Scan for the cell matching the given text and deliver its (X, Y) coordinate at center. 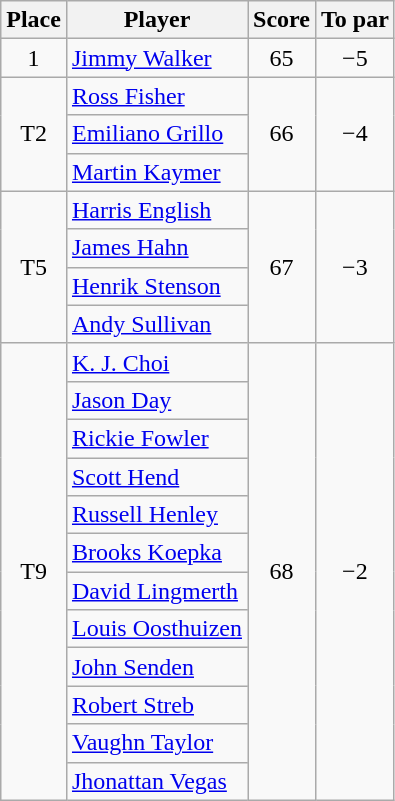
Louis Oosthuizen (156, 629)
Henrik Stenson (156, 286)
T2 (34, 134)
Ross Fisher (156, 96)
David Lingmerth (156, 591)
67 (282, 267)
Andy Sullivan (156, 324)
Place (34, 20)
To par (354, 20)
66 (282, 134)
T5 (34, 267)
James Hahn (156, 248)
Jason Day (156, 400)
Jimmy Walker (156, 58)
Scott Hend (156, 477)
65 (282, 58)
Robert Streb (156, 705)
−2 (354, 572)
68 (282, 572)
Player (156, 20)
T9 (34, 572)
Score (282, 20)
1 (34, 58)
Vaughn Taylor (156, 743)
Rickie Fowler (156, 438)
Martin Kaymer (156, 172)
K. J. Choi (156, 362)
−4 (354, 134)
Harris English (156, 210)
Brooks Koepka (156, 553)
Jhonattan Vegas (156, 781)
John Senden (156, 667)
Russell Henley (156, 515)
−3 (354, 267)
Emiliano Grillo (156, 134)
−5 (354, 58)
